Determine the [X, Y] coordinate at the center of the cell enclosing the given text.  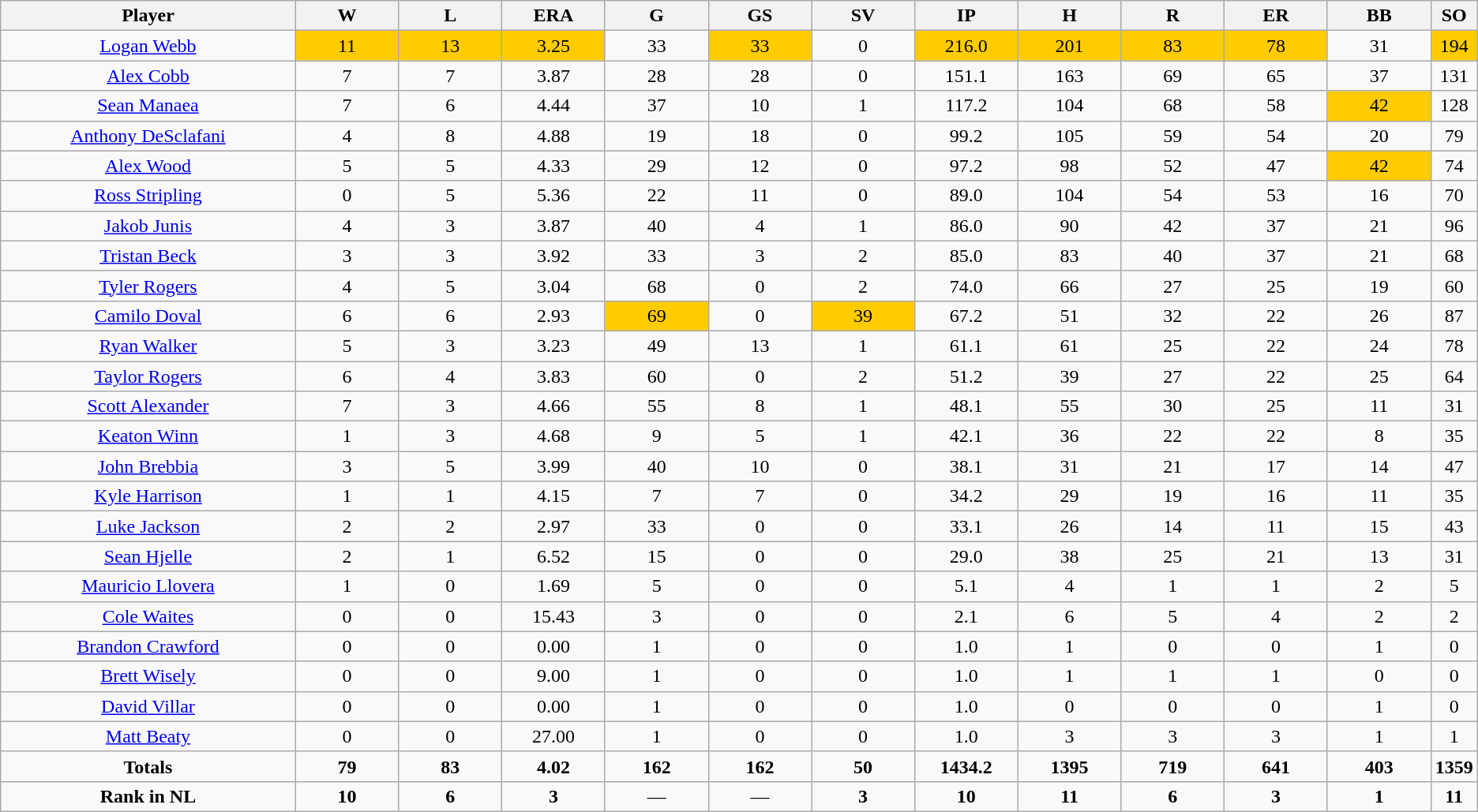
9 [657, 436]
Totals [148, 766]
4.68 [554, 436]
3.99 [554, 466]
Luke Jackson [148, 526]
John Brebbia [148, 466]
4.33 [554, 166]
Sean Hjelle [148, 556]
Ross Stripling [148, 196]
29.0 [966, 556]
64 [1454, 376]
90 [1069, 226]
53 [1276, 196]
34.2 [966, 496]
4.66 [554, 406]
89.0 [966, 196]
ER [1276, 16]
SO [1454, 16]
GS [760, 16]
87 [1454, 316]
67.2 [966, 316]
38 [1069, 556]
Kyle Harrison [148, 496]
Alex Cobb [148, 76]
131 [1454, 76]
2.1 [966, 616]
Taylor Rogers [148, 376]
Brett Wisely [148, 676]
Keaton Winn [148, 436]
128 [1454, 106]
4.02 [554, 766]
1434.2 [966, 766]
96 [1454, 226]
151.1 [966, 76]
R [1173, 16]
Tyler Rogers [148, 286]
98 [1069, 166]
Ryan Walker [148, 346]
201 [1069, 46]
49 [657, 346]
David Villar [148, 706]
ERA [554, 16]
H [1069, 16]
36 [1069, 436]
Mauricio Llovera [148, 586]
1359 [1454, 766]
51 [1069, 316]
59 [1173, 136]
24 [1379, 346]
Logan Webb [148, 46]
Jakob Junis [148, 226]
33.1 [966, 526]
117.2 [966, 106]
Player [148, 16]
216.0 [966, 46]
Tristan Beck [148, 256]
4.44 [554, 106]
641 [1276, 766]
1.69 [554, 586]
32 [1173, 316]
Camilo Doval [148, 316]
1395 [1069, 766]
65 [1276, 76]
Anthony DeSclafani [148, 136]
IP [966, 16]
9.00 [554, 676]
74.0 [966, 286]
BB [1379, 16]
Matt Beaty [148, 736]
5.36 [554, 196]
L [450, 16]
17 [1276, 466]
W [347, 16]
20 [1379, 136]
70 [1454, 196]
51.2 [966, 376]
99.2 [966, 136]
74 [1454, 166]
6.52 [554, 556]
SV [864, 16]
719 [1173, 766]
97.2 [966, 166]
27.00 [554, 736]
43 [1454, 526]
30 [1173, 406]
Rank in NL [148, 796]
4.15 [554, 496]
Alex Wood [148, 166]
163 [1069, 76]
50 [864, 766]
3.92 [554, 256]
5.1 [966, 586]
Sean Manaea [148, 106]
Cole Waites [148, 616]
86.0 [966, 226]
3.25 [554, 46]
38.1 [966, 466]
58 [1276, 106]
52 [1173, 166]
Scott Alexander [148, 406]
403 [1379, 766]
12 [760, 166]
3.04 [554, 286]
2.97 [554, 526]
61 [1069, 346]
2.93 [554, 316]
105 [1069, 136]
42.1 [966, 436]
3.23 [554, 346]
66 [1069, 286]
61.1 [966, 346]
4.88 [554, 136]
194 [1454, 46]
85.0 [966, 256]
15.43 [554, 616]
Brandon Crawford [148, 646]
48.1 [966, 406]
3.83 [554, 376]
18 [760, 136]
G [657, 16]
